Scan for the cell matching the given text and deliver its [x, y] coordinate at center. 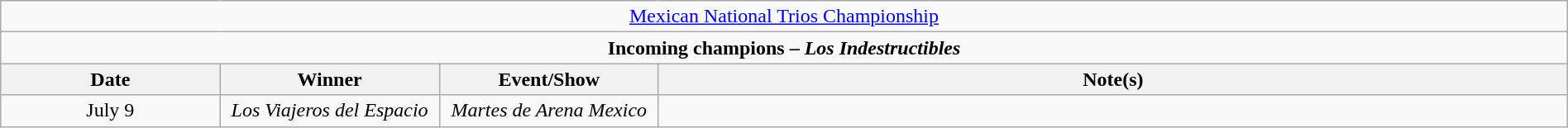
Date [111, 79]
July 9 [111, 111]
Incoming champions – Los Indestructibles [784, 48]
Winner [329, 79]
Note(s) [1113, 79]
Los Viajeros del Espacio [329, 111]
Martes de Arena Mexico [549, 111]
Mexican National Trios Championship [784, 17]
Event/Show [549, 79]
